For the text-containing cell, return its midpoint in [X, Y] coordinate format. 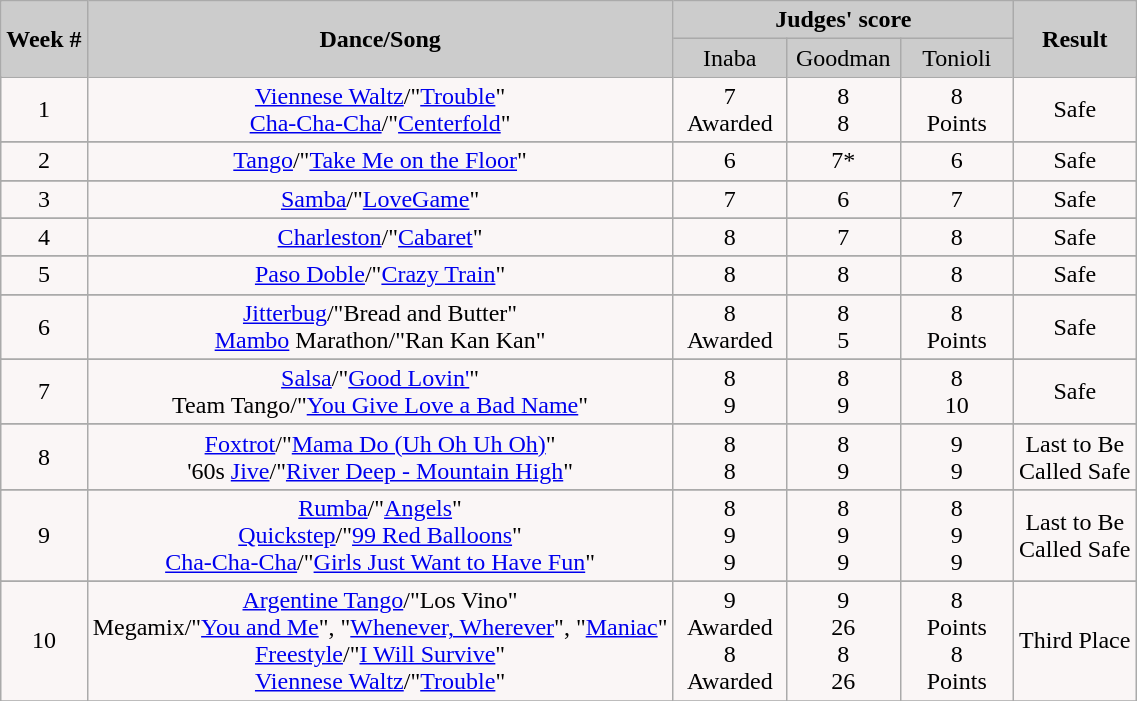
3 [44, 199]
99 [957, 456]
Charleston/"Cabaret" [380, 237]
Third Place [1075, 640]
926826 [844, 640]
4 [44, 237]
7Awarded [730, 110]
Inaba [730, 58]
Rumba/"Angels"Quickstep/"99 Red Balloons"Cha-Cha-Cha/"Girls Just Want to Have Fun" [380, 535]
Paso Doble/"Crazy Train" [380, 275]
Judges' score [844, 20]
Tango/"Take Me on the Floor" [380, 161]
Viennese Waltz/"Trouble"Cha-Cha-Cha/"Centerfold" [380, 110]
5 [44, 275]
9 [44, 535]
Samba/"LoveGame" [380, 199]
2 [44, 161]
810 [957, 392]
8Points8Points [957, 640]
Foxtrot/"Mama Do (Uh Oh Uh Oh)"'60s Jive/"River Deep - Mountain High" [380, 456]
Argentine Tango/"Los Vino"Megamix/"You and Me", "Whenever, Wherever", "Maniac"Freestyle/"I Will Survive"Viennese Waltz/"Trouble" [380, 640]
7* [844, 161]
Result [1075, 39]
8Awarded [730, 326]
Tonioli [957, 58]
10 [44, 640]
9Awarded8Awarded [730, 640]
Dance/Song [380, 39]
1 [44, 110]
Salsa/"Good Lovin'"Team Tango/"You Give Love a Bad Name" [380, 392]
Week # [44, 39]
85 [844, 326]
Goodman [844, 58]
Jitterbug/"Bread and Butter"Mambo Marathon/"Ran Kan Kan" [380, 326]
